Extract the [x, y] coordinate from the center of the cell holding the provided text.  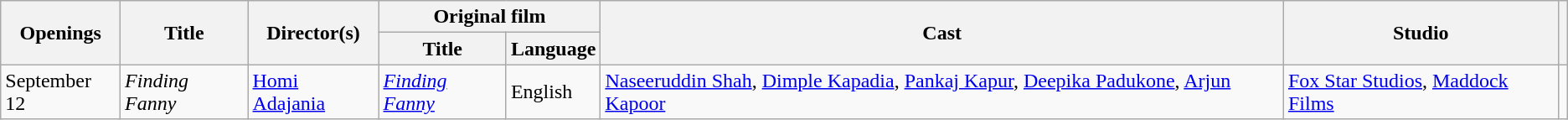
September 12 [60, 92]
Fox Star Studios, Maddock Films [1421, 92]
English [553, 92]
Cast [942, 33]
Openings [60, 33]
Director(s) [313, 33]
Language [553, 49]
Studio [1421, 33]
Original film [489, 17]
Naseeruddin Shah, Dimple Kapadia, Pankaj Kapur, Deepika Padukone, Arjun Kapoor [942, 92]
Homi Adajania [313, 92]
